Determine the (x, y) coordinate at the center of the cell enclosing the given text.  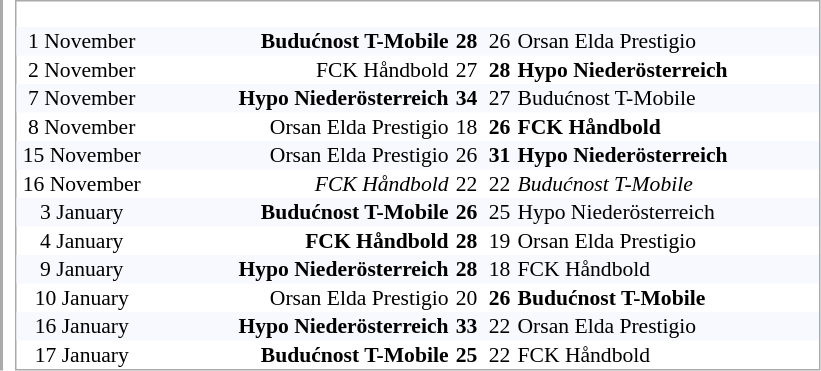
16 November (81, 184)
15 November (81, 155)
17 January (81, 354)
20 (466, 298)
10 January (81, 298)
16 January (81, 326)
33 (466, 326)
31 (500, 155)
19 (500, 240)
3 January (81, 212)
9 January (81, 269)
4 January (81, 240)
1 November (81, 41)
7 November (81, 98)
34 (466, 98)
8 November (81, 126)
2 November (81, 70)
